For the text-containing cell, return its midpoint in [X, Y] coordinate format. 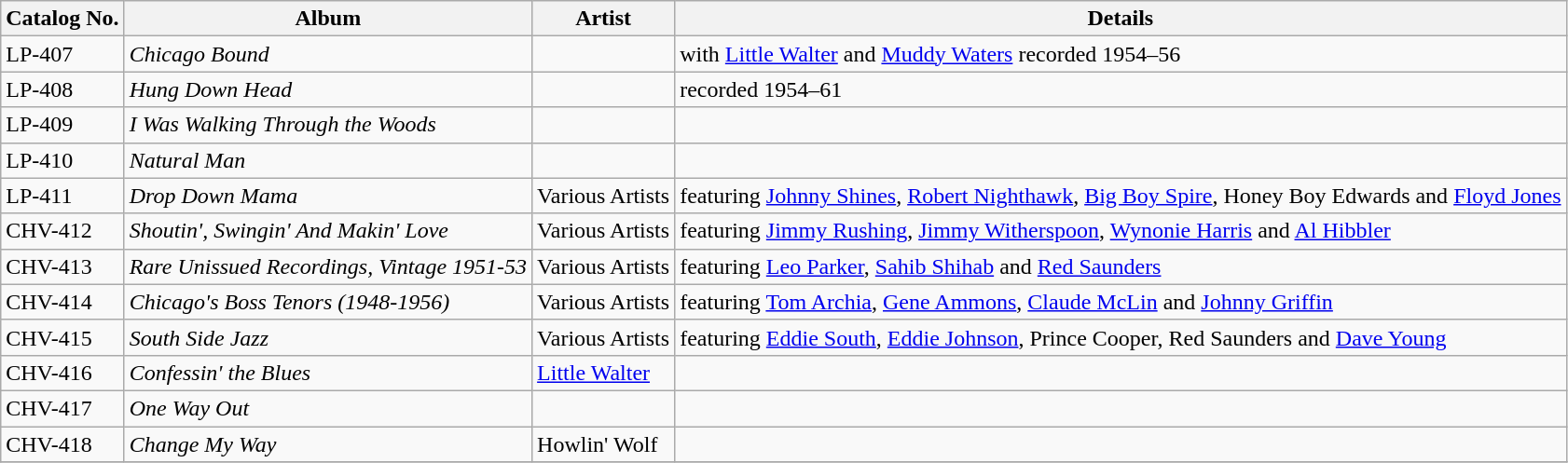
LP-410 [62, 160]
CHV-418 [62, 444]
Little Walter [604, 373]
featuring Tom Archia, Gene Ammons, Claude McLin and Johnny Griffin [1121, 302]
Hung Down Head [328, 89]
Confessin' the Blues [328, 373]
Chicago's Boss Tenors (1948-1956) [328, 302]
I Was Walking Through the Woods [328, 125]
LP-411 [62, 196]
Rare Unissued Recordings, Vintage 1951-53 [328, 266]
with Little Walter and Muddy Waters recorded 1954–56 [1121, 54]
LP-409 [62, 125]
One Way Out [328, 408]
Album [328, 19]
CHV-413 [62, 266]
featuring Eddie South, Eddie Johnson, Prince Cooper, Red Saunders and Dave Young [1121, 337]
CHV-412 [62, 231]
South Side Jazz [328, 337]
LP-408 [62, 89]
CHV-414 [62, 302]
recorded 1954–61 [1121, 89]
featuring Jimmy Rushing, Jimmy Witherspoon, Wynonie Harris and Al Hibbler [1121, 231]
Natural Man [328, 160]
CHV-415 [62, 337]
Drop Down Mama [328, 196]
Catalog No. [62, 19]
LP-407 [62, 54]
Chicago Bound [328, 54]
Shoutin', Swingin' And Makin' Love [328, 231]
Change My Way [328, 444]
Artist [604, 19]
CHV-417 [62, 408]
featuring Johnny Shines, Robert Nighthawk, Big Boy Spire, Honey Boy Edwards and Floyd Jones [1121, 196]
Howlin' Wolf [604, 444]
Details [1121, 19]
featuring Leo Parker, Sahib Shihab and Red Saunders [1121, 266]
CHV-416 [62, 373]
